Return [x, y] of the center of cell containing provided text 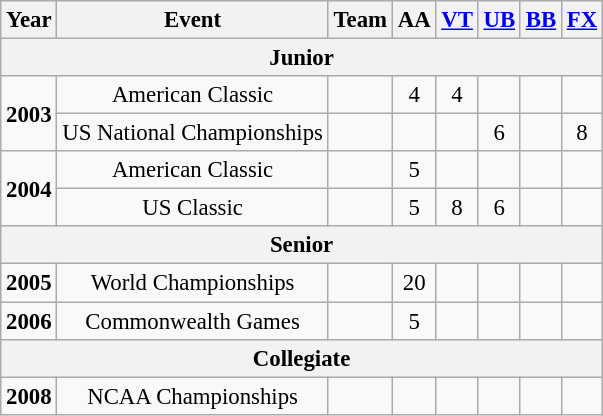
Collegiate [302, 358]
2004 [29, 188]
World Championships [192, 283]
US National Championships [192, 133]
Event [192, 20]
VT [457, 20]
2005 [29, 283]
2003 [29, 114]
Year [29, 20]
Junior [302, 58]
2008 [29, 396]
FX [582, 20]
2006 [29, 321]
NCAA Championships [192, 396]
Senior [302, 245]
BB [540, 20]
AA [414, 20]
US Classic [192, 208]
20 [414, 283]
Team [360, 20]
Commonwealth Games [192, 321]
UB [499, 20]
